Output the [X, Y] coordinate of the center of the cell containing the given text.  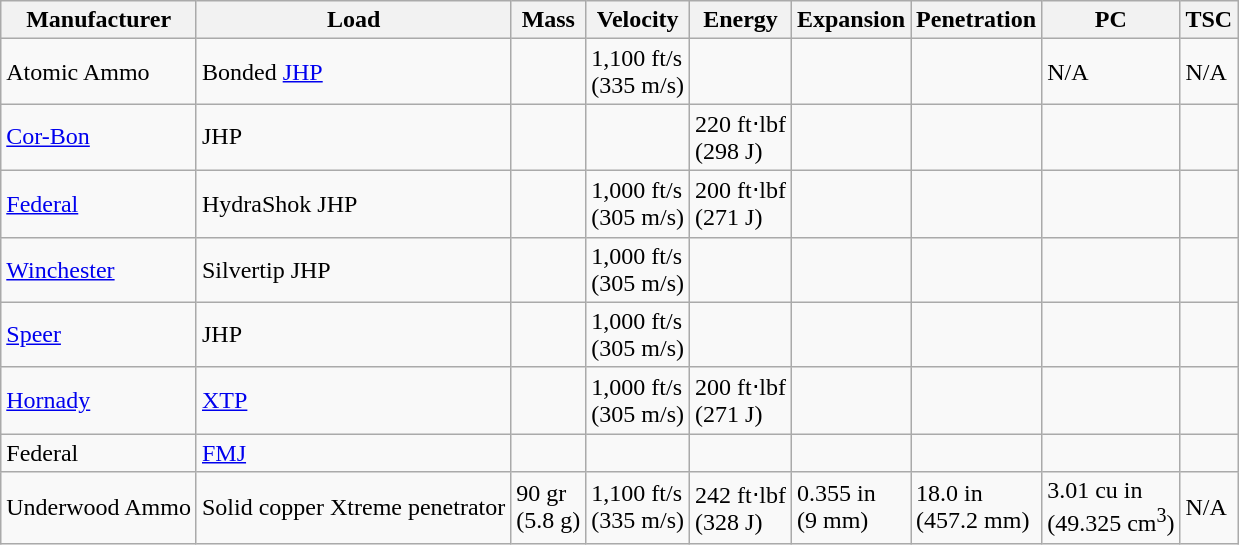
HydraShok JHP [353, 204]
220 ft⋅lbf(298 J) [741, 138]
Hornady [99, 400]
Energy [741, 20]
Atomic Ammo [99, 72]
XTP [353, 400]
Cor-Bon [99, 138]
Penetration [976, 20]
Expansion [850, 20]
18.0 in(457.2 mm) [976, 508]
3.01 cu in(49.325 cm3) [1111, 508]
Load [353, 20]
Winchester [99, 270]
Bonded JHP [353, 72]
Mass [548, 20]
Speer [99, 334]
90 gr(5.8 g) [548, 508]
0.355 in(9 mm) [850, 508]
Silvertip JHP [353, 270]
Manufacturer [99, 20]
Underwood Ammo [99, 508]
TSC [1209, 20]
FMJ [353, 453]
Solid copper Xtreme penetrator [353, 508]
Velocity [638, 20]
242 ft⋅lbf(328 J) [741, 508]
PC [1111, 20]
